Determine the [X, Y] coordinate at the center of the cell enclosing the given text.  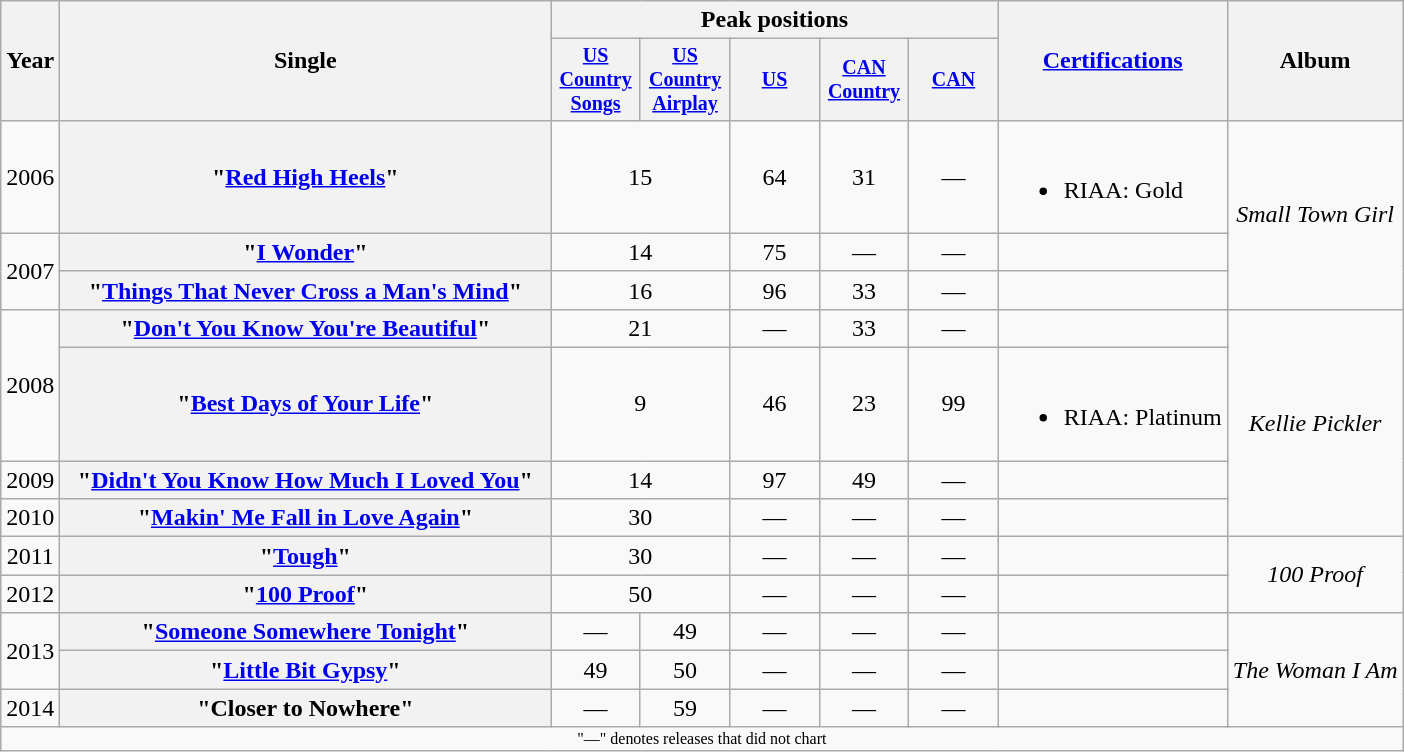
"100 Proof" [306, 594]
59 [684, 708]
2007 [30, 271]
21 [640, 328]
"Makin' Me Fall in Love Again" [306, 518]
46 [774, 404]
75 [774, 252]
2012 [30, 594]
2008 [30, 384]
"Little Bit Gypsy" [306, 670]
Single [306, 61]
"Someone Somewhere Tonight" [306, 632]
100 Proof [1315, 575]
"Things That Never Cross a Man's Mind" [306, 290]
"I Wonder" [306, 252]
15 [640, 176]
Small Town Girl [1315, 214]
RIAA: Gold [1112, 176]
16 [640, 290]
64 [774, 176]
"Red High Heels" [306, 176]
99 [954, 404]
Year [30, 61]
31 [864, 176]
"Don't You Know You're Beautiful" [306, 328]
"Best Days of Your Life" [306, 404]
US Country Airplay [684, 80]
Kellie Pickler [1315, 422]
2010 [30, 518]
Peak positions [774, 20]
US Country Songs [596, 80]
The Woman I Am [1315, 670]
"Tough" [306, 556]
Album [1315, 61]
"Closer to Nowhere" [306, 708]
9 [640, 404]
"Didn't You Know How Much I Loved You" [306, 480]
CAN Country [864, 80]
97 [774, 480]
2013 [30, 651]
2014 [30, 708]
"—" denotes releases that did not chart [702, 739]
23 [864, 404]
2011 [30, 556]
CAN [954, 80]
RIAA: Platinum [1112, 404]
US [774, 80]
Certifications [1112, 61]
2006 [30, 176]
2009 [30, 480]
96 [774, 290]
